For the text-containing cell, return its midpoint in [x, y] coordinate format. 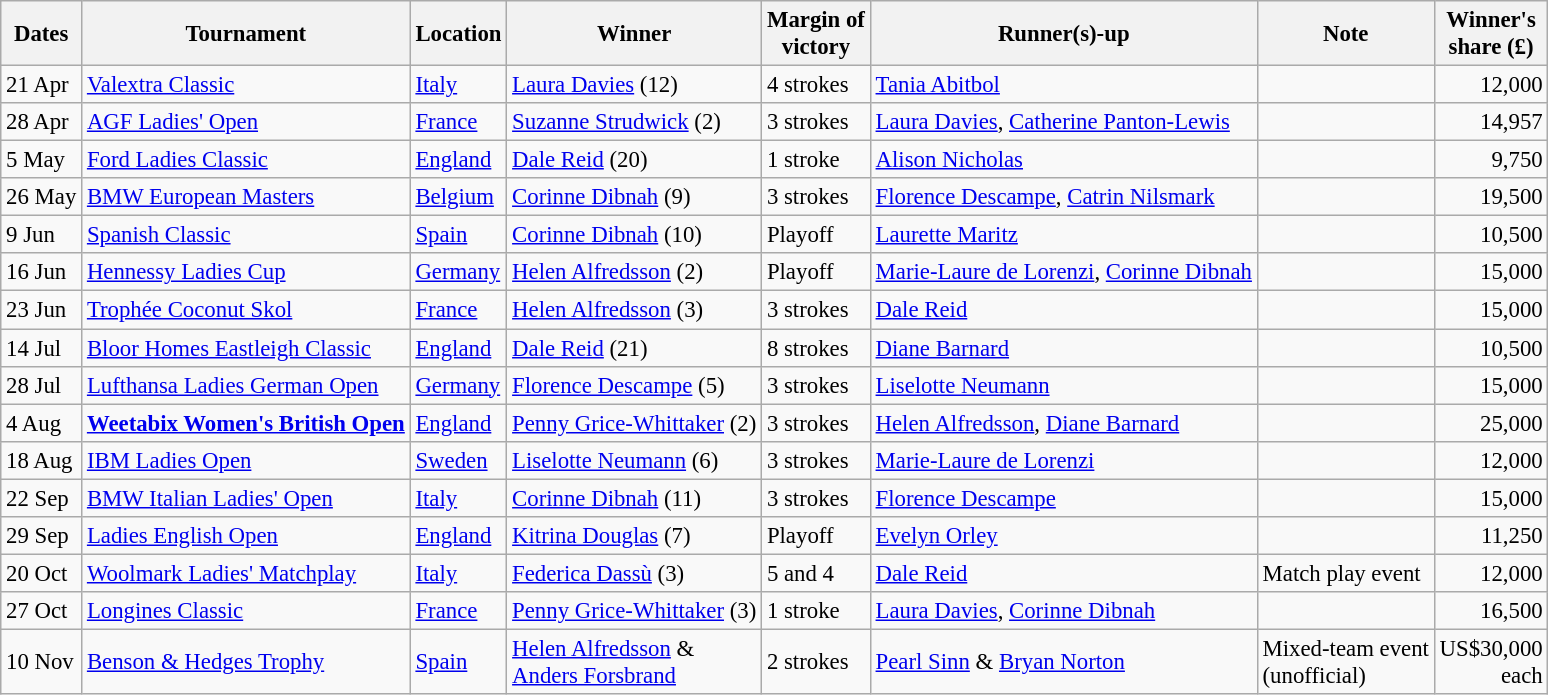
Sweden [458, 460]
Note [1346, 34]
Belgium [458, 197]
16,500 [1491, 611]
Laura Davies, Catherine Panton-Lewis [1064, 122]
Evelyn Orley [1064, 536]
Federica Dassù (3) [634, 573]
26 May [42, 197]
16 Jun [42, 273]
18 Aug [42, 460]
21 Apr [42, 85]
Trophée Coconut Skol [246, 310]
Helen Alfredsson & Anders Forsbrand [634, 662]
Woolmark Ladies' Matchplay [246, 573]
8 strokes [816, 348]
Winner [634, 34]
Runner(s)-up [1064, 34]
Benson & Hedges Trophy [246, 662]
5 May [42, 160]
2 strokes [816, 662]
9 Jun [42, 235]
Helen Alfredsson (2) [634, 273]
23 Jun [42, 310]
Liselotte Neumann [1064, 385]
Corinne Dibnah (10) [634, 235]
22 Sep [42, 498]
Liselotte Neumann (6) [634, 460]
Winner'sshare (£) [1491, 34]
Longines Classic [246, 611]
14,957 [1491, 122]
Spanish Classic [246, 235]
Florence Descampe (5) [634, 385]
11,250 [1491, 536]
Tania Abitbol [1064, 85]
Dale Reid (21) [634, 348]
Helen Alfredsson (3) [634, 310]
Laura Davies (12) [634, 85]
Lufthansa Ladies German Open [246, 385]
Valextra Classic [246, 85]
Mixed-team event(unofficial) [1346, 662]
Corinne Dibnah (9) [634, 197]
Weetabix Women's British Open [246, 423]
IBM Ladies Open [246, 460]
AGF Ladies' Open [246, 122]
Alison Nicholas [1064, 160]
4 strokes [816, 85]
5 and 4 [816, 573]
Florence Descampe [1064, 498]
Penny Grice-Whittaker (3) [634, 611]
BMW Italian Ladies' Open [246, 498]
Pearl Sinn & Bryan Norton [1064, 662]
US$30,000each [1491, 662]
Laura Davies, Corinne Dibnah [1064, 611]
BMW European Masters [246, 197]
20 Oct [42, 573]
Bloor Homes Eastleigh Classic [246, 348]
28 Apr [42, 122]
Florence Descampe, Catrin Nilsmark [1064, 197]
Diane Barnard [1064, 348]
Dale Reid (20) [634, 160]
9,750 [1491, 160]
Ford Ladies Classic [246, 160]
Ladies English Open [246, 536]
19,500 [1491, 197]
Kitrina Douglas (7) [634, 536]
4 Aug [42, 423]
28 Jul [42, 385]
27 Oct [42, 611]
Laurette Maritz [1064, 235]
Hennessy Ladies Cup [246, 273]
Helen Alfredsson, Diane Barnard [1064, 423]
10 Nov [42, 662]
Corinne Dibnah (11) [634, 498]
Marie-Laure de Lorenzi [1064, 460]
Penny Grice-Whittaker (2) [634, 423]
Dates [42, 34]
Marie-Laure de Lorenzi, Corinne Dibnah [1064, 273]
Tournament [246, 34]
25,000 [1491, 423]
Match play event [1346, 573]
29 Sep [42, 536]
Margin ofvictory [816, 34]
Location [458, 34]
14 Jul [42, 348]
Suzanne Strudwick (2) [634, 122]
